From the cell containing the given text, extract its center point as [X, Y] coordinate. 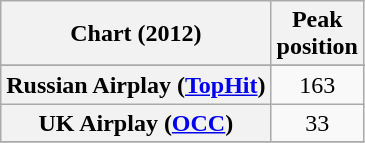
Peakposition [317, 34]
Russian Airplay (TopHit) [136, 85]
163 [317, 85]
UK Airplay (OCC) [136, 123]
Chart (2012) [136, 34]
33 [317, 123]
